Return the [x, y] coordinate for the center point of the cell that contains the specified text.  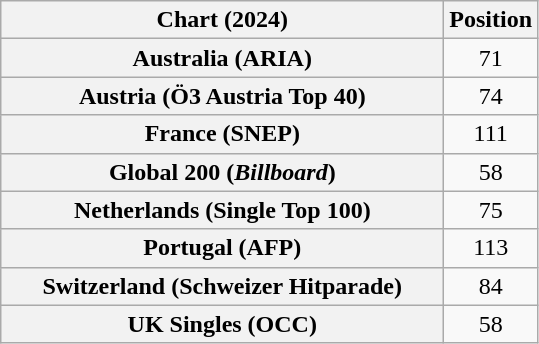
Global 200 (Billboard) [222, 172]
Netherlands (Single Top 100) [222, 210]
Switzerland (Schweizer Hitparade) [222, 286]
Austria (Ö3 Austria Top 40) [222, 96]
France (SNEP) [222, 134]
Chart (2024) [222, 20]
111 [491, 134]
UK Singles (OCC) [222, 324]
Position [491, 20]
84 [491, 286]
71 [491, 58]
74 [491, 96]
75 [491, 210]
Portugal (AFP) [222, 248]
Australia (ARIA) [222, 58]
113 [491, 248]
